Detect which cell encompasses the target text, then output its [x, y] center coordinate. 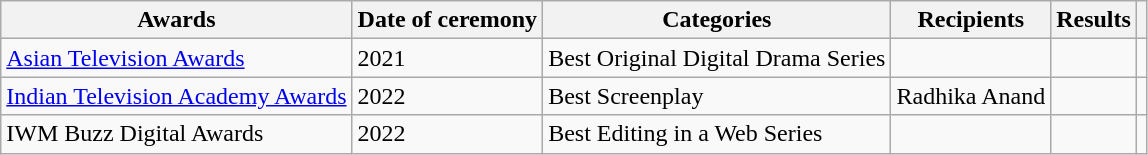
2021 [448, 58]
Best Original Digital Drama Series [717, 58]
Radhika Anand [971, 96]
Indian Television Academy Awards [176, 96]
Recipients [971, 20]
IWM Buzz Digital Awards [176, 134]
Date of ceremony [448, 20]
Categories [717, 20]
Awards [176, 20]
Best Screenplay [717, 96]
Results [1094, 20]
Best Editing in a Web Series [717, 134]
Asian Television Awards [176, 58]
